Find where the given text appears and provide that cell's center as [x, y] coordinate. 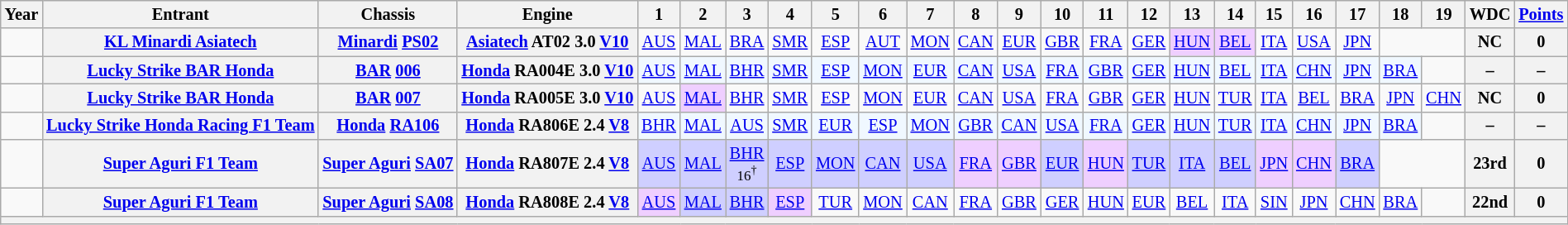
KL Minardi Asiatech [180, 42]
Super Aguri SA08 [388, 202]
Honda RA005E 3.0 V10 [547, 98]
BAR 006 [388, 70]
23rd [1490, 164]
14 [1235, 14]
Points [1541, 14]
22nd [1490, 202]
12 [1149, 14]
AUT [883, 42]
7 [931, 14]
Entrant [180, 14]
3 [747, 14]
16 [1314, 14]
Chassis [388, 14]
8 [975, 14]
13 [1192, 14]
9 [1020, 14]
11 [1106, 14]
15 [1274, 14]
6 [883, 14]
5 [835, 14]
Minardi PS02 [388, 42]
Asiatech AT02 3.0 V10 [547, 42]
Lucky Strike Honda Racing F1 Team [180, 126]
Honda RA807E 2.4 V8 [547, 164]
Super Aguri SA07 [388, 164]
Engine [547, 14]
17 [1357, 14]
Honda RA806E 2.4 V8 [547, 126]
18 [1401, 14]
2 [703, 14]
SIN [1274, 202]
19 [1443, 14]
Honda RA004E 3.0 V10 [547, 70]
BHR16† [747, 164]
Year [21, 14]
WDC [1490, 14]
10 [1062, 14]
4 [790, 14]
Honda RA106 [388, 126]
Honda RA808E 2.4 V8 [547, 202]
1 [659, 14]
BAR 007 [388, 98]
